For the text-containing cell, return its midpoint in (X, Y) coordinate format. 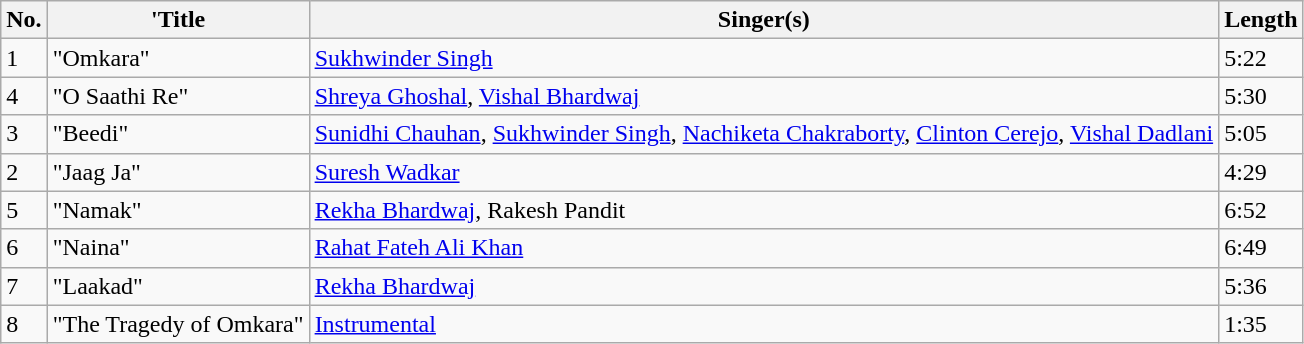
5:05 (1261, 134)
1 (24, 58)
"Naina" (178, 248)
Instrumental (764, 324)
Length (1261, 20)
6 (24, 248)
Rahat Fateh Ali Khan (764, 248)
Singer(s) (764, 20)
5 (24, 210)
Rekha Bhardwaj (764, 286)
8 (24, 324)
7 (24, 286)
Rekha Bhardwaj, Rakesh Pandit (764, 210)
"O Saathi Re" (178, 96)
Shreya Ghoshal, Vishal Bhardwaj (764, 96)
2 (24, 172)
"Omkara" (178, 58)
"The Tragedy of Omkara" (178, 324)
Suresh Wadkar (764, 172)
"Namak" (178, 210)
6:49 (1261, 248)
Sukhwinder Singh (764, 58)
"Beedi" (178, 134)
No. (24, 20)
"Laakad" (178, 286)
3 (24, 134)
1:35 (1261, 324)
4:29 (1261, 172)
5:30 (1261, 96)
5:36 (1261, 286)
"Jaag Ja" (178, 172)
6:52 (1261, 210)
4 (24, 96)
'Title (178, 20)
5:22 (1261, 58)
Sunidhi Chauhan, Sukhwinder Singh, Nachiketa Chakraborty, Clinton Cerejo, Vishal Dadlani (764, 134)
